Return the (X, Y) coordinate for the center point of the cell that contains the specified text.  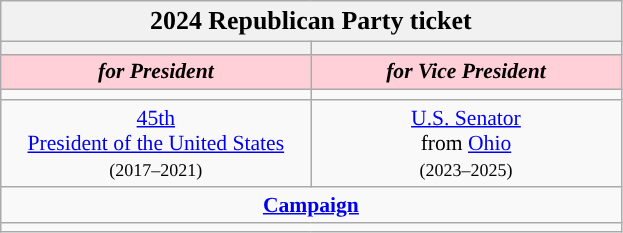
2024 Republican Party ticket (311, 21)
for President (156, 72)
for Vice President (466, 72)
U.S. Senatorfrom Ohio(2023–2025) (466, 144)
45thPresident of the United States(2017–2021) (156, 144)
Campaign (311, 205)
